Identify which cell holds the provided text, then report its (X, Y) central coordinate. 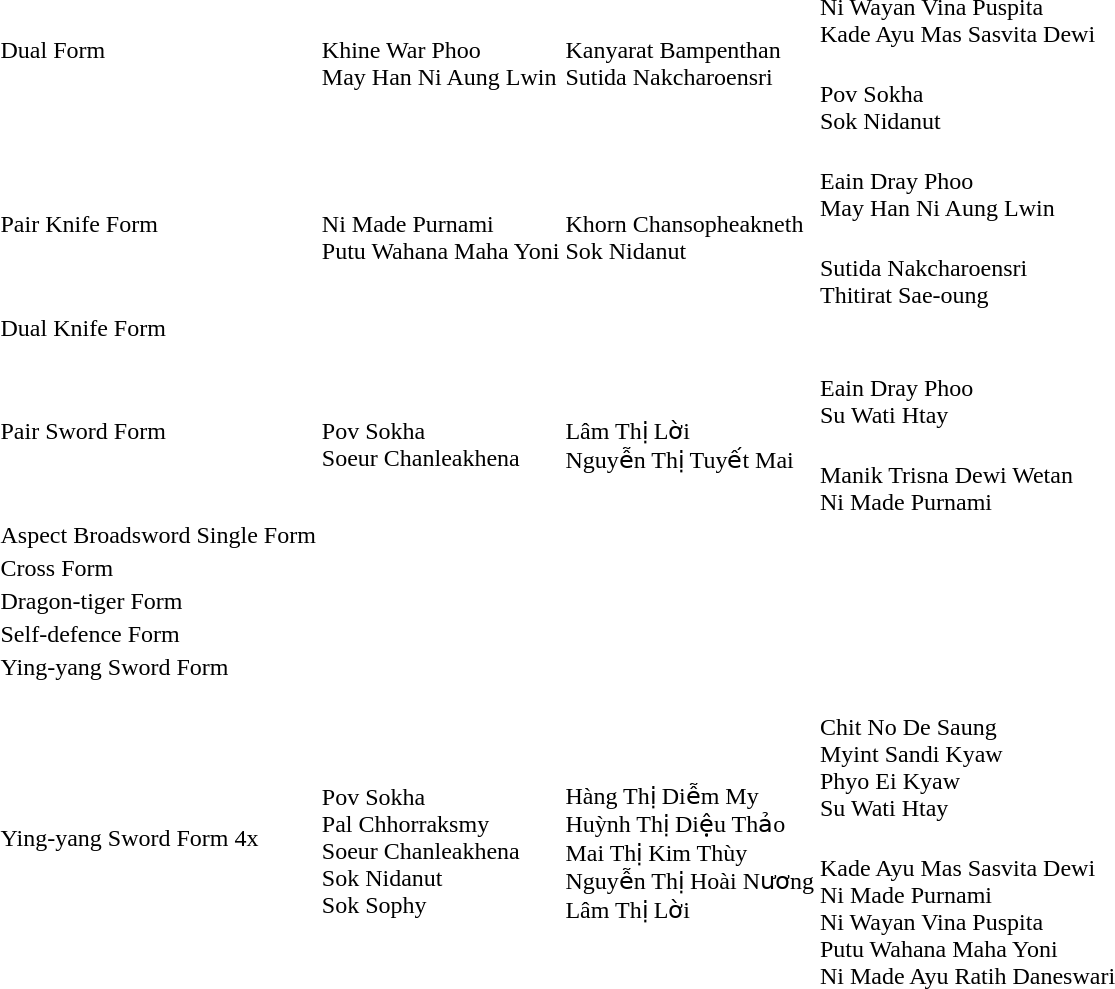
Khorn ChansopheaknethSok Nidanut (690, 224)
Pov SokhaSoeur Chanleakhena (440, 432)
Ni Made PurnamiPutu Wahana Maha Yoni (440, 224)
Lâm Thị LờiNguyễn Thị Tuyết Mai (690, 432)
